Scan for the cell matching the given text and deliver its [X, Y] coordinate at center. 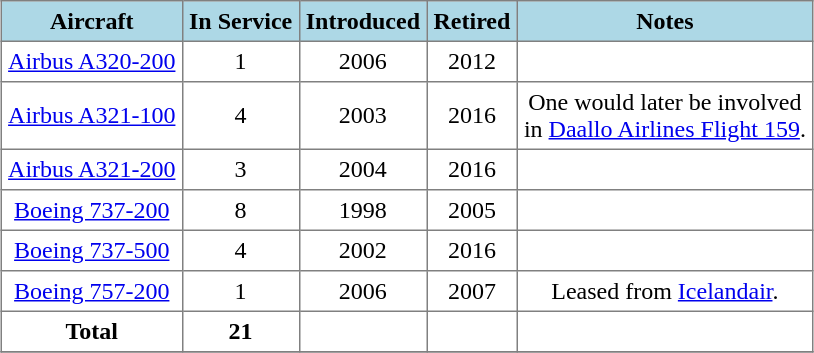
Notes [665, 21]
2003 [363, 116]
Introduced [363, 21]
Airbus A321-200 [92, 169]
3 [240, 169]
1998 [363, 210]
Boeing 757-200 [92, 291]
21 [240, 331]
Leased from Icelandair. [665, 291]
2007 [472, 291]
In Service [240, 21]
2002 [363, 250]
Boeing 737-500 [92, 250]
2005 [472, 210]
2012 [472, 61]
Aircraft [92, 21]
8 [240, 210]
Boeing 737-200 [92, 210]
Airbus A320-200 [92, 61]
Retired [472, 21]
Airbus A321-100 [92, 116]
Total [92, 331]
2004 [363, 169]
One would later be involvedin Daallo Airlines Flight 159. [665, 116]
